Locate the cell with the specified text and output its [x, y] center coordinate. 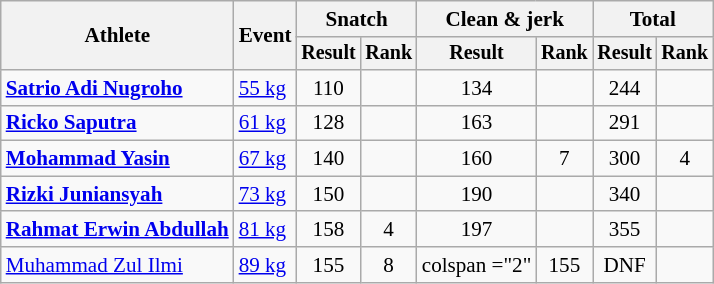
DNF [625, 264]
140 [328, 158]
340 [625, 194]
81 kg [266, 230]
160 [476, 158]
355 [625, 230]
67 kg [266, 158]
190 [476, 194]
Rahmat Erwin Abdullah [118, 230]
291 [625, 122]
Rizki Juniansyah [118, 194]
89 kg [266, 264]
300 [625, 158]
Athlete [118, 36]
55 kg [266, 88]
150 [328, 194]
Mohammad Yasin [118, 158]
8 [388, 264]
7 [564, 158]
163 [476, 122]
158 [328, 230]
197 [476, 230]
Ricko Saputra [118, 122]
134 [476, 88]
Clean & jerk [505, 18]
128 [328, 122]
Satrio Adi Nugroho [118, 88]
Event [266, 36]
73 kg [266, 194]
Snatch [356, 18]
244 [625, 88]
61 kg [266, 122]
Muhammad Zul Ilmi [118, 264]
110 [328, 88]
Total [653, 18]
colspan ="2" [476, 264]
